Pinpoint the cell where the given text exists, returning its [x, y] midpoint coordinate. 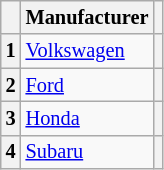
Subaru [88, 152]
4 [11, 152]
1 [11, 51]
Volkswagen [88, 51]
Manufacturer [88, 17]
2 [11, 85]
Ford [88, 85]
3 [11, 118]
Honda [88, 118]
